Extract the [x, y] coordinate from the center of the cell holding the provided text.  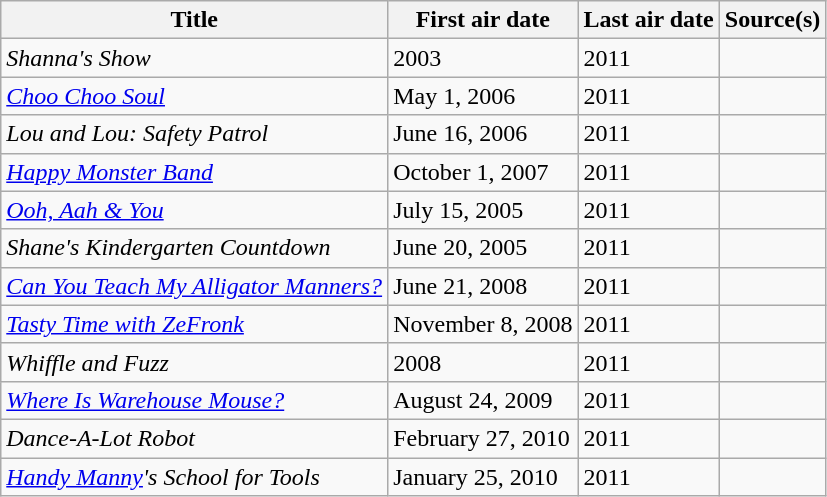
Choo Choo Soul [194, 96]
Lou and Lou: Safety Patrol [194, 134]
February 27, 2010 [483, 438]
Title [194, 20]
Happy Monster Band [194, 172]
2003 [483, 58]
Handy Manny's School for Tools [194, 477]
Can You Teach My Alligator Manners? [194, 286]
June 21, 2008 [483, 286]
Ooh, Aah & You [194, 210]
Shanna's Show [194, 58]
June 20, 2005 [483, 248]
November 8, 2008 [483, 324]
Last air date [648, 20]
Tasty Time with ZeFronk [194, 324]
Source(s) [772, 20]
August 24, 2009 [483, 400]
Whiffle and Fuzz [194, 362]
2008 [483, 362]
Shane's Kindergarten Countdown [194, 248]
Dance-A-Lot Robot [194, 438]
May 1, 2006 [483, 96]
January 25, 2010 [483, 477]
First air date [483, 20]
July 15, 2005 [483, 210]
June 16, 2006 [483, 134]
October 1, 2007 [483, 172]
Where Is Warehouse Mouse? [194, 400]
